Return [x, y] of the center of cell containing provided text 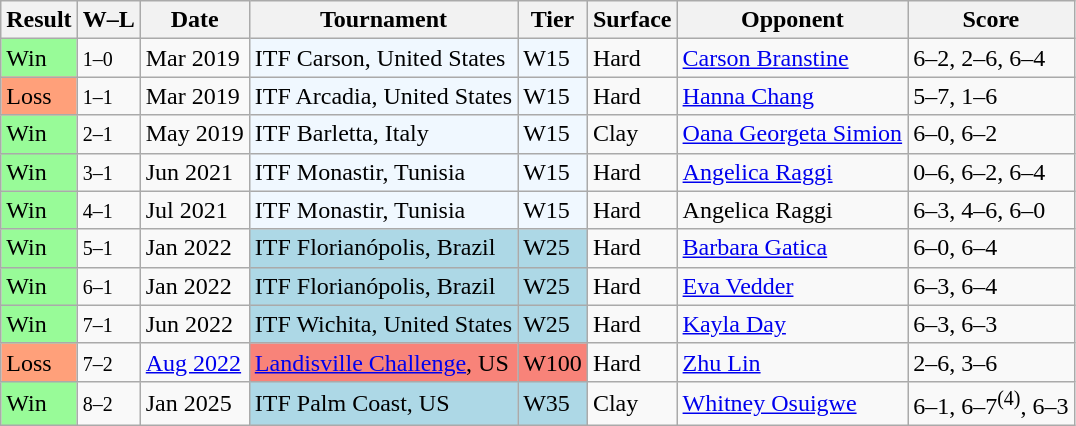
0–6, 6–2, 6–4 [991, 172]
Aug 2022 [194, 362]
Zhu Lin [792, 362]
W100 [553, 362]
ITF Arcadia, United States [383, 96]
2–6, 3–6 [991, 362]
Hanna Chang [792, 96]
Surface [632, 20]
Tournament [383, 20]
8–2 [108, 404]
Jul 2021 [194, 210]
Jun 2022 [194, 324]
Kayla Day [792, 324]
6–3, 4–6, 6–0 [991, 210]
W35 [553, 404]
W–L [108, 20]
Score [991, 20]
6–1, 6–7(4), 6–3 [991, 404]
Jan 2025 [194, 404]
Date [194, 20]
6–0, 6–4 [991, 248]
Barbara Gatica [792, 248]
7–1 [108, 324]
ITF Palm Coast, US [383, 404]
Eva Vedder [792, 286]
ITF Wichita, United States [383, 324]
Oana Georgeta Simion [792, 134]
6–3, 6–3 [991, 324]
Whitney Osuigwe [792, 404]
6–3, 6–4 [991, 286]
Landisville Challenge, US [383, 362]
ITF Carson, United States [383, 58]
7–2 [108, 362]
Opponent [792, 20]
1–0 [108, 58]
3–1 [108, 172]
Carson Branstine [792, 58]
1–1 [108, 96]
6–2, 2–6, 6–4 [991, 58]
5–1 [108, 248]
Jun 2021 [194, 172]
5–7, 1–6 [991, 96]
2–1 [108, 134]
6–1 [108, 286]
ITF Barletta, Italy [383, 134]
May 2019 [194, 134]
6–0, 6–2 [991, 134]
Tier [553, 20]
4–1 [108, 210]
Result [39, 20]
